Search for the cell housing the specified text and yield its (x, y) center coordinate. 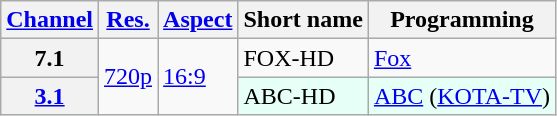
Res. (128, 20)
16:9 (198, 77)
Channel (50, 20)
Short name (303, 20)
720p (128, 77)
ABC (KOTA-TV) (462, 96)
Aspect (198, 20)
7.1 (50, 58)
ABC-HD (303, 96)
FOX-HD (303, 58)
Fox (462, 58)
Programming (462, 20)
3.1 (50, 96)
